Find where the given text appears and provide that cell's center as [x, y] coordinate. 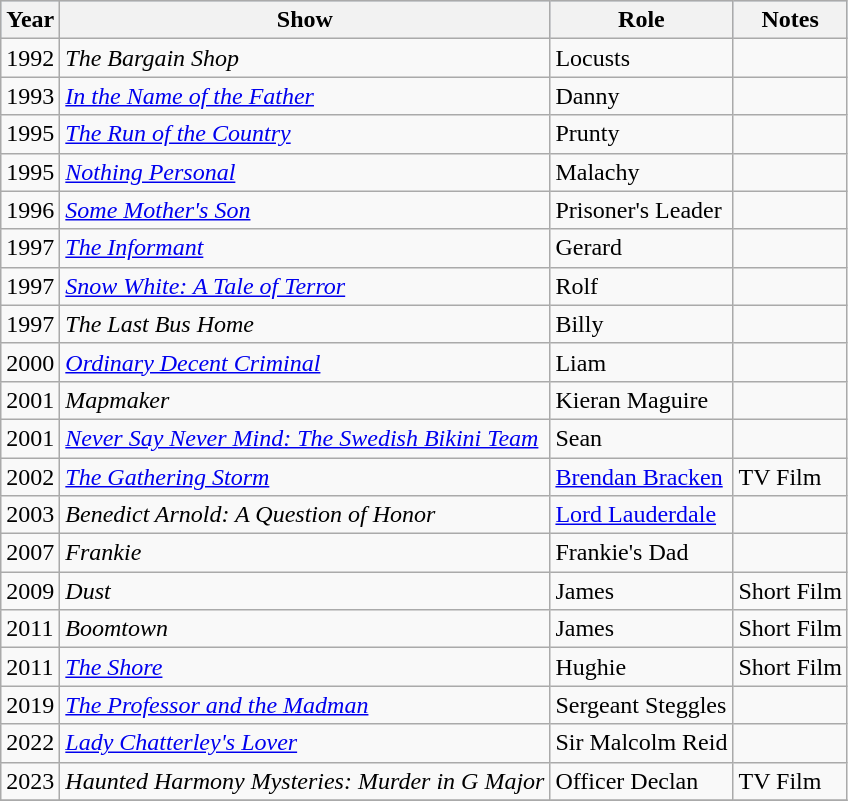
Sean [642, 438]
Kieran Maguire [642, 400]
Sir Malcolm Reid [642, 743]
Prunty [642, 134]
2023 [30, 781]
Year [30, 20]
Some Mother's Son [305, 210]
The Bargain Shop [305, 58]
Frankie [305, 553]
Locusts [642, 58]
Danny [642, 96]
Billy [642, 324]
Never Say Never Mind: The Swedish Bikini Team [305, 438]
Ordinary Decent Criminal [305, 362]
2007 [30, 553]
Benedict Arnold: A Question of Honor [305, 515]
Haunted Harmony Mysteries: Murder in G Major [305, 781]
Snow White: A Tale of Terror [305, 286]
The Informant [305, 248]
2003 [30, 515]
Mapmaker [305, 400]
The Gathering Storm [305, 477]
The Run of the Country [305, 134]
Gerard [642, 248]
1993 [30, 96]
Malachy [642, 172]
Nothing Personal [305, 172]
Lord Lauderdale [642, 515]
Brendan Bracken [642, 477]
1996 [30, 210]
Sergeant Steggles [642, 705]
The Professor and the Madman [305, 705]
Boomtown [305, 629]
Show [305, 20]
Notes [790, 20]
1992 [30, 58]
The Last Bus Home [305, 324]
2019 [30, 705]
In the Name of the Father [305, 96]
Lady Chatterley's Lover [305, 743]
2022 [30, 743]
Officer Declan [642, 781]
Liam [642, 362]
Frankie's Dad [642, 553]
The Shore [305, 667]
2002 [30, 477]
Role [642, 20]
Rolf [642, 286]
2000 [30, 362]
Hughie [642, 667]
Prisoner's Leader [642, 210]
2009 [30, 591]
Dust [305, 591]
